Determine the [x, y] coordinate at the center of the cell enclosing the given text.  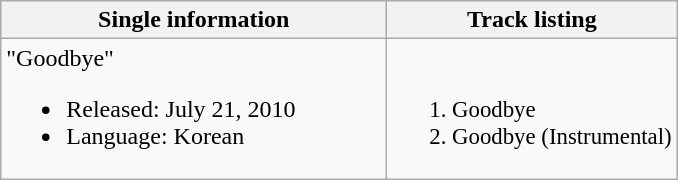
Single information [194, 20]
Track listing [532, 20]
GoodbyeGoodbye (Instrumental) [532, 109]
"Goodbye"Released: July 21, 2010Language: Korean [194, 109]
